Identify which cell holds the provided text, then report its [x, y] central coordinate. 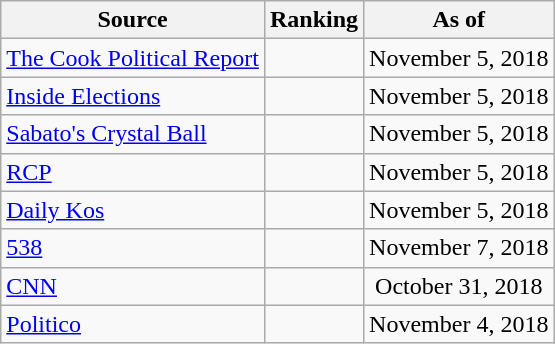
November 4, 2018 [459, 324]
RCP [133, 172]
Politico [133, 324]
538 [133, 248]
Daily Kos [133, 210]
Ranking [314, 20]
October 31, 2018 [459, 286]
Sabato's Crystal Ball [133, 134]
November 7, 2018 [459, 248]
As of [459, 20]
CNN [133, 286]
Source [133, 20]
The Cook Political Report [133, 58]
Inside Elections [133, 96]
